Find where the given text appears and provide that cell's center as [x, y] coordinate. 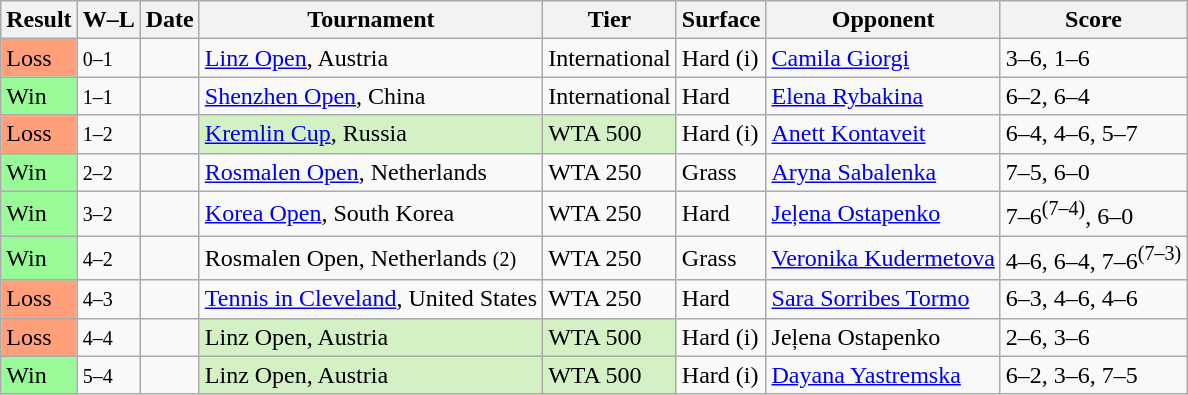
3–2 [108, 214]
Veronika Kudermetova [883, 258]
Elena Rybakina [883, 96]
2–6, 3–6 [1093, 337]
4–3 [108, 299]
Rosmalen Open, Netherlands (2) [370, 258]
4–2 [108, 258]
W–L [108, 20]
Shenzhen Open, China [370, 96]
Rosmalen Open, Netherlands [370, 172]
Tennis in Cleveland, United States [370, 299]
7–5, 6–0 [1093, 172]
Date [170, 20]
0–1 [108, 58]
Sara Sorribes Tormo [883, 299]
2–2 [108, 172]
6–2, 6–4 [1093, 96]
6–2, 3–6, 7–5 [1093, 375]
Dayana Yastremska [883, 375]
3–6, 1–6 [1093, 58]
7–6(7–4), 6–0 [1093, 214]
6–4, 4–6, 5–7 [1093, 134]
Anett Kontaveit [883, 134]
Score [1093, 20]
Result [39, 20]
1–2 [108, 134]
4–6, 6–4, 7–6(7–3) [1093, 258]
Tier [610, 20]
1–1 [108, 96]
Aryna Sabalenka [883, 172]
Kremlin Cup, Russia [370, 134]
Korea Open, South Korea [370, 214]
Camila Giorgi [883, 58]
Surface [721, 20]
Opponent [883, 20]
5–4 [108, 375]
6–3, 4–6, 4–6 [1093, 299]
Tournament [370, 20]
4–4 [108, 337]
